From the cell containing the given text, extract its center point as [x, y] coordinate. 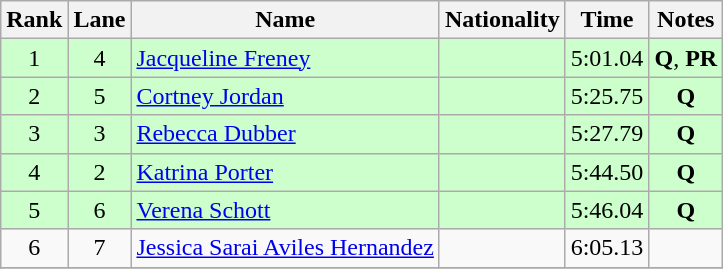
Cortney Jordan [286, 96]
Lane [100, 20]
5:44.50 [607, 172]
5:46.04 [607, 210]
Rank [34, 20]
Name [286, 20]
Notes [686, 20]
Rebecca Dubber [286, 134]
5:25.75 [607, 96]
5:01.04 [607, 58]
7 [100, 248]
Jacqueline Freney [286, 58]
Verena Schott [286, 210]
Nationality [502, 20]
6:05.13 [607, 248]
1 [34, 58]
5:27.79 [607, 134]
Jessica Sarai Aviles Hernandez [286, 248]
Time [607, 20]
Katrina Porter [286, 172]
Q, PR [686, 58]
